Pinpoint the cell where the given text exists, returning its (x, y) midpoint coordinate. 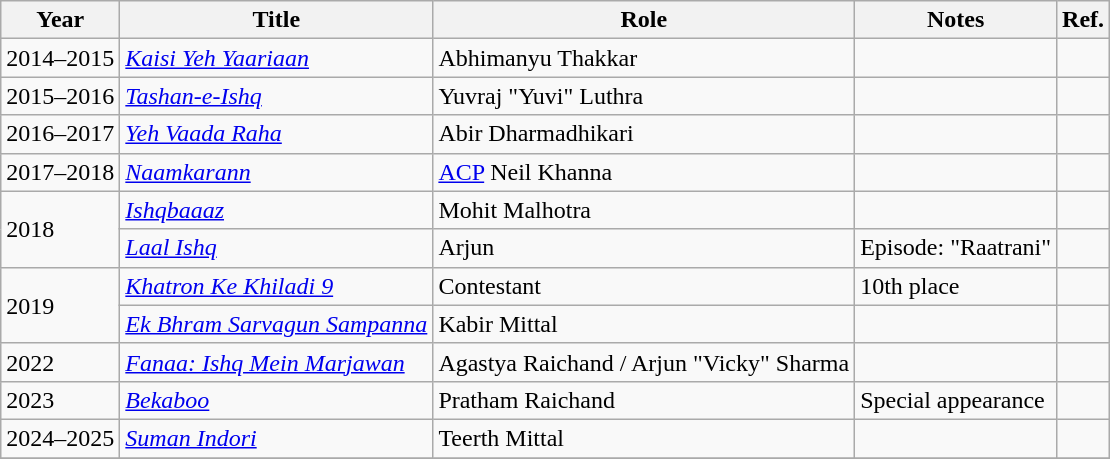
Episode: "Raatrani" (956, 248)
Special appearance (956, 400)
Ishqbaaaz (276, 210)
10th place (956, 286)
Yuvraj "Yuvi" Luthra (644, 96)
Yeh Vaada Raha (276, 134)
Khatron Ke Khiladi 9 (276, 286)
2014–2015 (60, 58)
2015–2016 (60, 96)
2019 (60, 305)
Teerth Mittal (644, 438)
Bekaboo (276, 400)
Ek Bhram Sarvagun Sampanna (276, 324)
2016–2017 (60, 134)
2024–2025 (60, 438)
Abir Dharmadhikari (644, 134)
Pratham Raichand (644, 400)
Kabir Mittal (644, 324)
Notes (956, 20)
Tashan-e-Ishq (276, 96)
ACP Neil Khanna (644, 172)
Ref. (1084, 20)
Kaisi Yeh Yaariaan (276, 58)
2017–2018 (60, 172)
Laal Ishq (276, 248)
Mohit Malhotra (644, 210)
Fanaa: Ishq Mein Marjawan (276, 362)
Naamkarann (276, 172)
Agastya Raichand / Arjun "Vicky" Sharma (644, 362)
Title (276, 20)
Role (644, 20)
2018 (60, 229)
Abhimanyu Thakkar (644, 58)
2023 (60, 400)
Arjun (644, 248)
Contestant (644, 286)
2022 (60, 362)
Year (60, 20)
Suman Indori (276, 438)
